Provide the (X, Y) coordinate of the cell's center where the given text is located.  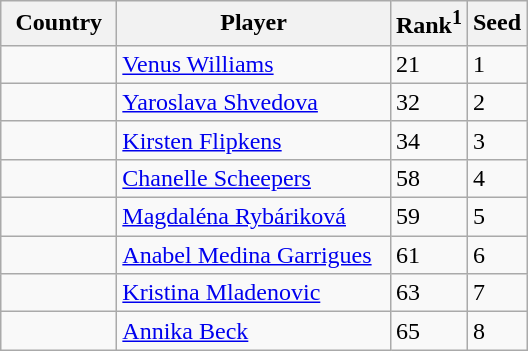
Rank1 (428, 24)
4 (496, 178)
61 (428, 255)
6 (496, 255)
Country (59, 24)
32 (428, 102)
65 (428, 331)
5 (496, 217)
Seed (496, 24)
21 (428, 64)
58 (428, 178)
34 (428, 140)
7 (496, 293)
Chanelle Scheepers (254, 178)
63 (428, 293)
1 (496, 64)
Anabel Medina Garrigues (254, 255)
Kirsten Flipkens (254, 140)
2 (496, 102)
Player (254, 24)
59 (428, 217)
8 (496, 331)
3 (496, 140)
Annika Beck (254, 331)
Yaroslava Shvedova (254, 102)
Kristina Mladenovic (254, 293)
Magdaléna Rybáriková (254, 217)
Venus Williams (254, 64)
